Scan for the cell matching the given text and deliver its [X, Y] coordinate at center. 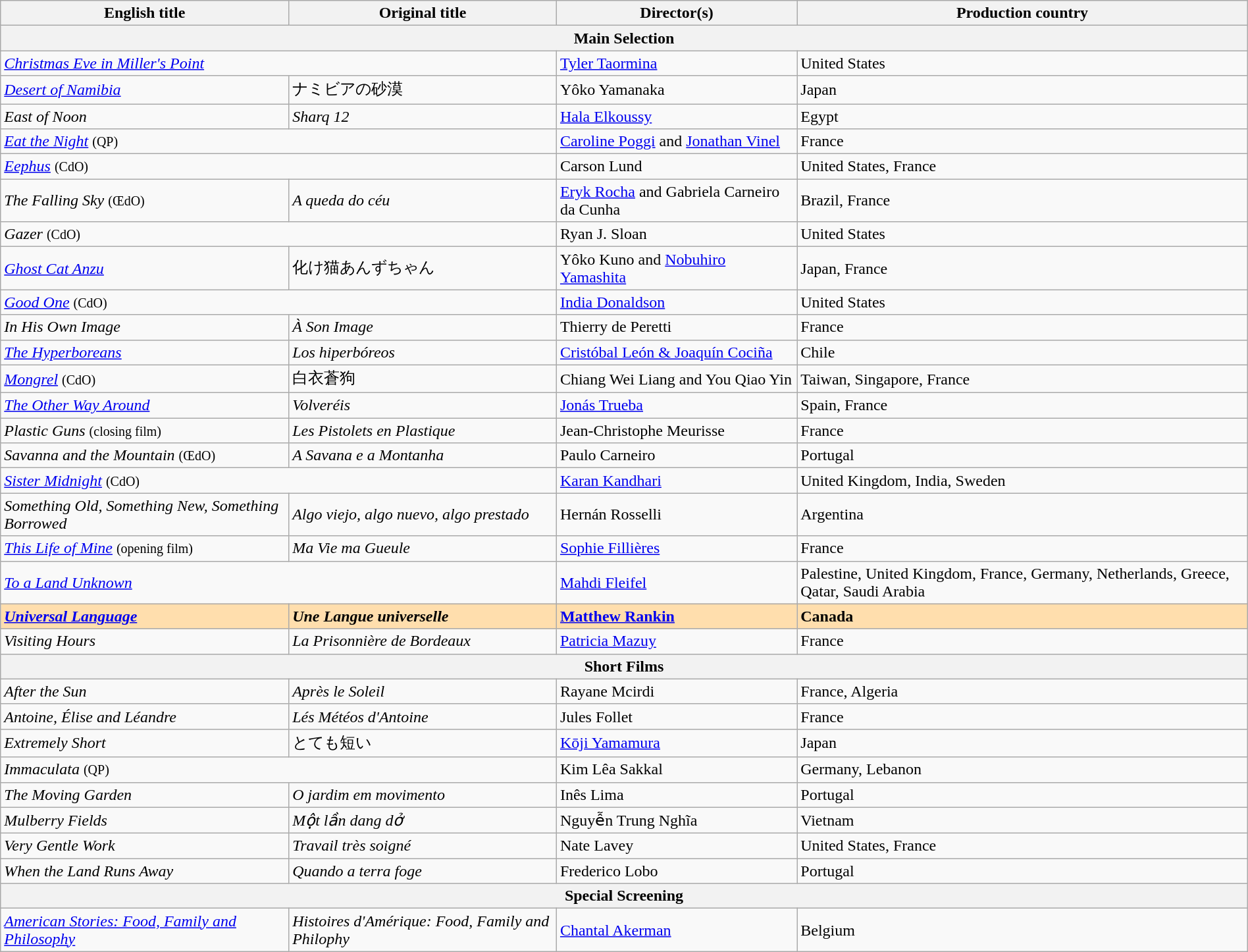
Gazer (CdO) [279, 234]
Nguyễn Trung Nghĩa [677, 820]
Taiwan, Singapore, France [1022, 379]
Jonás Trueba [677, 406]
India Donaldson [677, 302]
Paulo Carneiro [677, 456]
Chiang Wei Liang and You Qiao Yin [677, 379]
Universal Language [145, 616]
Yôko Kuno and Nobuhiro Yamashita [677, 269]
When the Land Runs Away [145, 871]
The Falling Sky (ŒdO) [145, 200]
Desert of Namibia [145, 90]
Very Gentle Work [145, 846]
Mulberry Fields [145, 820]
Ma Vie ma Gueule [423, 548]
Histoires d'Amérique: Food, Family and Philophy [423, 930]
Immaculata (QP) [279, 770]
Thierry de Peretti [677, 327]
Director(s) [677, 13]
Matthew Rankin [677, 616]
Les Pistolets en Plastique [423, 431]
Frederico Lobo [677, 871]
The Hyperboreans [145, 352]
Tyler Taormina [677, 63]
Carson Lund [677, 167]
Argentina [1022, 515]
Une Langue universelle [423, 616]
À Son Image [423, 327]
とても短い [423, 743]
ナミビアの砂漠 [423, 90]
Main Selection [624, 38]
Ghost Cat Anzu [145, 269]
Karan Kandhari [677, 481]
Quando a terra foge [423, 871]
Eryk Rocha and Gabriela Carneiro da Cunha [677, 200]
English title [145, 13]
Travail très soigné [423, 846]
Après le Soleil [423, 691]
Los hiperbóreos [423, 352]
Ryan J. Sloan [677, 234]
Kim Lêa Sakkal [677, 770]
Vietnam [1022, 820]
Something Old, Something New, Something Borrowed [145, 515]
Hernán Rosselli [677, 515]
Kōji Yamamura [677, 743]
Inês Lima [677, 795]
After the Sun [145, 691]
Eat the Night (QP) [279, 142]
Canada [1022, 616]
Cristóbal León & Joaquín Cociña [677, 352]
Chile [1022, 352]
Extremely Short [145, 743]
Yôko Yamanaka [677, 90]
Original title [423, 13]
Caroline Poggi and Jonathan Vinel [677, 142]
The Other Way Around [145, 406]
Belgium [1022, 930]
Patricia Mazuy [677, 641]
Japan, France [1022, 269]
American Stories: Food, Family and Philosophy [145, 930]
Sister Midnight (CdO) [279, 481]
Mongrel (CdO) [145, 379]
Rayane Mcirdi [677, 691]
Short Films [624, 666]
Volveréis [423, 406]
Eephus (CdO) [279, 167]
Nate Lavey [677, 846]
Mahdi Fleifel [677, 582]
United Kingdom, India, Sweden [1022, 481]
A queda do céu [423, 200]
Special Screening [624, 896]
Sophie Fillières [677, 548]
Savanna and the Mountain (ŒdO) [145, 456]
France, Algeria [1022, 691]
Lés Météos d'Antoine [423, 716]
Spain, France [1022, 406]
Christmas Eve in Miller's Point [279, 63]
East of Noon [145, 117]
O jardim em movimento [423, 795]
Good One (CdO) [279, 302]
The Moving Garden [145, 795]
白衣蒼狗 [423, 379]
Sharq 12 [423, 117]
Plastic Guns (closing film) [145, 431]
Visiting Hours [145, 641]
This Life of Mine (opening film) [145, 548]
Algo viejo, algo nuevo, algo prestado [423, 515]
To a Land Unknown [279, 582]
Antoine, Élise and Léandre [145, 716]
Jean-Christophe Meurisse [677, 431]
Brazil, France [1022, 200]
Một lần dang dở [423, 820]
La Prisonnière de Bordeaux [423, 641]
Jules Follet [677, 716]
Production country [1022, 13]
A Savana e a Montanha [423, 456]
Egypt [1022, 117]
Germany, Lebanon [1022, 770]
In His Own Image [145, 327]
化け猫あんずちゃん [423, 269]
Chantal Akerman [677, 930]
Hala Elkoussy [677, 117]
Palestine, United Kingdom, France, Germany, Netherlands, Greece, Qatar, Saudi Arabia [1022, 582]
